Extract the (X, Y) coordinate from the center of the cell holding the provided text.  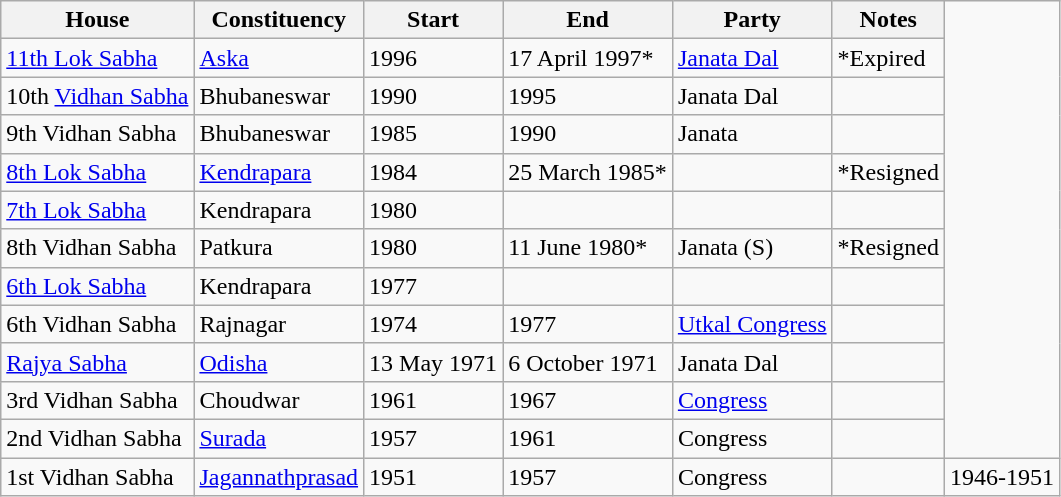
8th Lok Sabha (98, 172)
3rd Vidhan Sabha (98, 400)
6th Vidhan Sabha (98, 324)
Notes (888, 20)
1984 (434, 172)
End (588, 20)
Surada (279, 438)
Jagannathprasad (279, 477)
*Expired (888, 58)
Aska (279, 58)
Constituency (279, 20)
Odisha (279, 362)
Choudwar (279, 400)
Rajya Sabha (98, 362)
1967 (588, 400)
6th Lok Sabha (98, 286)
11th Lok Sabha (98, 58)
6 October 1971 (588, 362)
1996 (434, 58)
25 March 1985* (588, 172)
1974 (434, 324)
1st Vidhan Sabha (98, 477)
Party (752, 20)
Patkura (279, 248)
Rajnagar (279, 324)
7th Lok Sabha (98, 210)
1985 (434, 134)
Janata (752, 134)
1951 (434, 477)
8th Vidhan Sabha (98, 248)
1946-1951 (1002, 477)
11 June 1980* (588, 248)
17 April 1997* (588, 58)
9th Vidhan Sabha (98, 134)
13 May 1971 (434, 362)
Start (434, 20)
10th Vidhan Sabha (98, 96)
Janata (S) (752, 248)
House (98, 20)
2nd Vidhan Sabha (98, 438)
1995 (588, 96)
Utkal Congress (752, 324)
